Return [X, Y] of the center of cell containing provided text 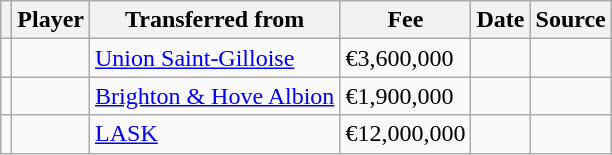
€3,600,000 [406, 58]
€1,900,000 [406, 96]
Date [500, 20]
Fee [406, 20]
LASK [215, 134]
Transferred from [215, 20]
Source [570, 20]
Union Saint-Gilloise [215, 58]
Brighton & Hove Albion [215, 96]
Player [51, 20]
€12,000,000 [406, 134]
